For the text-containing cell, return its midpoint in (X, Y) coordinate format. 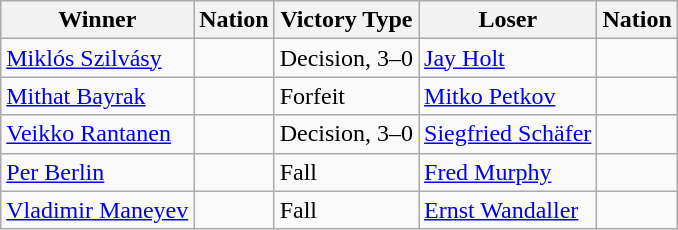
Winner (98, 20)
Loser (508, 20)
Veikko Rantanen (98, 134)
Ernst Wandaller (508, 210)
Fred Murphy (508, 172)
Miklós Szilvásy (98, 58)
Forfeit (346, 96)
Victory Type (346, 20)
Jay Holt (508, 58)
Per Berlin (98, 172)
Siegfried Schäfer (508, 134)
Mithat Bayrak (98, 96)
Mitko Petkov (508, 96)
Vladimir Maneyev (98, 210)
